From the cell containing the given text, extract its center point as [X, Y] coordinate. 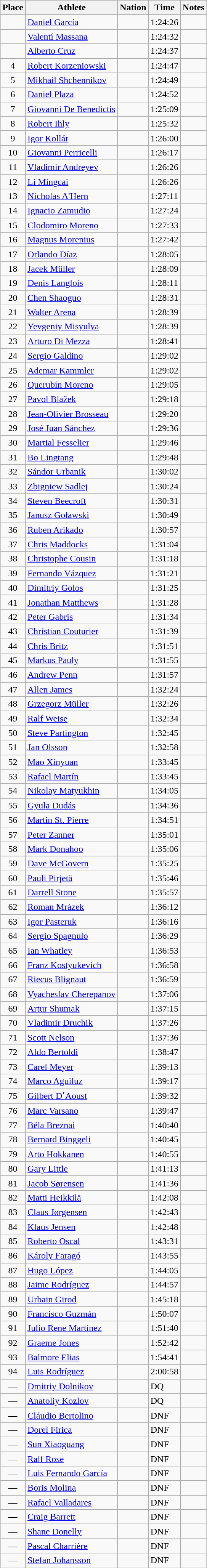
1:39:13 [164, 1066]
Boris Molina [71, 1488]
Li Mingcai [71, 182]
Chris Maddocks [71, 544]
Giovanni De Benedictis [71, 109]
1:29:20 [164, 414]
Pauli Pirjetä [71, 878]
Steve Partington [71, 733]
1:37:26 [164, 1023]
38 [13, 559]
Sergio Galdino [71, 356]
14 [13, 211]
13 [13, 196]
54 [13, 791]
91 [13, 1328]
Claus Jørgensen [71, 1212]
Igor Pasteruk [71, 922]
Markus Pauly [71, 661]
1:29:36 [164, 428]
Artur Shumak [71, 1008]
Arturo Di Mezza [71, 341]
Ralf Rose [71, 1459]
Christian Couturier [71, 631]
Shane Donelly [71, 1531]
Ademar Kammler [71, 370]
1:29:18 [164, 399]
Riecus Blignaut [71, 980]
Marco Aguiluz [71, 1081]
Querubín Moreno [71, 385]
Denis Langlois [71, 283]
93 [13, 1357]
1:30:49 [164, 515]
1:32:58 [164, 747]
1:24:37 [164, 51]
Béla Breznai [71, 1125]
1:30:24 [164, 486]
50 [13, 733]
Aldo Bertoldi [71, 1052]
Craig Barrett [71, 1517]
Anatoliy Kozlov [71, 1401]
53 [13, 776]
89 [13, 1299]
1:32:24 [164, 689]
Hugo López [71, 1270]
1:26:17 [164, 152]
Dorel Firica [71, 1430]
Yevgeniy Misyulya [71, 327]
Nicholas A'Hern [71, 196]
1:32:34 [164, 718]
43 [13, 631]
Pascal Charrière [71, 1546]
29 [13, 428]
Martin St. Pierre [71, 820]
Graeme Jones [71, 1343]
Gyula Dudás [71, 805]
Alberto Cruz [71, 51]
Walter Arena [71, 312]
35 [13, 515]
1:43:55 [164, 1256]
1:44:05 [164, 1270]
63 [13, 922]
Dimitriy Golos [71, 588]
Mao Xinyuan [71, 762]
Jaime Rodríguez [71, 1285]
2:00:58 [164, 1372]
87 [13, 1270]
74 [13, 1081]
1:39:17 [164, 1081]
Nation [133, 8]
1:25:09 [164, 109]
84 [13, 1227]
1:27:24 [164, 211]
Clodomiro Moreno [71, 225]
Time [164, 8]
Allen James [71, 689]
66 [13, 965]
19 [13, 283]
47 [13, 689]
Károly Faragó [71, 1256]
1:36:16 [164, 922]
1:31:04 [164, 544]
Dave McGovern [71, 863]
Bernard Binggeli [71, 1140]
Scott Nelson [71, 1037]
1:38:47 [164, 1052]
10 [13, 152]
Christophe Cousin [71, 559]
68 [13, 994]
Cláudio Bertolino [71, 1415]
59 [13, 863]
1:24:47 [164, 66]
1:30:57 [164, 530]
1:31:28 [164, 602]
55 [13, 805]
1:29:48 [164, 457]
42 [13, 617]
15 [13, 225]
83 [13, 1212]
1:34:51 [164, 820]
65 [13, 951]
39 [13, 573]
62 [13, 907]
73 [13, 1066]
1:26:00 [164, 138]
51 [13, 747]
58 [13, 849]
46 [13, 675]
1:32:45 [164, 733]
71 [13, 1037]
Carel Meyer [71, 1066]
Daniel Plaza [71, 95]
78 [13, 1140]
20 [13, 298]
37 [13, 544]
1:28:05 [164, 254]
José Juan Sánchez [71, 428]
Zbigniew Sadlej [71, 486]
Daniel García [71, 22]
1:24:26 [164, 22]
1:29:05 [164, 385]
Jean-Olivier Brosseau [71, 414]
Jacob Sørensen [71, 1183]
49 [13, 718]
64 [13, 936]
92 [13, 1343]
24 [13, 356]
18 [13, 269]
52 [13, 762]
Athlete [71, 8]
Vyacheslav Cherepanov [71, 994]
32 [13, 472]
4 [13, 66]
1:35:25 [164, 863]
Franz Kostyukevich [71, 965]
81 [13, 1183]
1:37:06 [164, 994]
1:24:49 [164, 80]
1:31:57 [164, 675]
1:31:18 [164, 559]
33 [13, 486]
86 [13, 1256]
72 [13, 1052]
12 [13, 182]
1:43:31 [164, 1241]
1:36:58 [164, 965]
Nikolay Matyukhin [71, 791]
1:36:53 [164, 951]
1:27:11 [164, 196]
Julio Rene Martínez [71, 1328]
Robert Korzeniowski [71, 66]
Sun Xiaoguang [71, 1444]
1:42:08 [164, 1198]
Magnus Morenius [71, 240]
Igor Kollár [71, 138]
27 [13, 399]
61 [13, 893]
23 [13, 341]
Luis Fernando García [71, 1473]
57 [13, 834]
6 [13, 95]
1:42:43 [164, 1212]
Chris Britz [71, 646]
1:37:36 [164, 1037]
48 [13, 704]
67 [13, 980]
69 [13, 1008]
16 [13, 240]
1:42:48 [164, 1227]
Jonathan Matthews [71, 602]
1:40:45 [164, 1140]
Steven Beecroft [71, 501]
Peter Gabris [71, 617]
1:36:59 [164, 980]
31 [13, 457]
1:30:02 [164, 472]
75 [13, 1096]
8 [13, 123]
41 [13, 602]
Chen Shaoguo [71, 298]
76 [13, 1111]
Ralf Weise [71, 718]
Andrew Penn [71, 675]
9 [13, 138]
1:36:29 [164, 936]
1:51:40 [164, 1328]
44 [13, 646]
56 [13, 820]
Roman Mrázek [71, 907]
22 [13, 327]
Rafael Martín [71, 776]
17 [13, 254]
Rafael Valladares [71, 1502]
1:27:33 [164, 225]
Gary Little [71, 1169]
1:28:11 [164, 283]
1:40:55 [164, 1154]
28 [13, 414]
1:30:31 [164, 501]
7 [13, 109]
Roberto Oscal [71, 1241]
Arto Hokkanen [71, 1154]
Janusz Goławski [71, 515]
1:40:40 [164, 1125]
1:39:32 [164, 1096]
85 [13, 1241]
1:44:57 [164, 1285]
Dmitriy Dolnikov [71, 1386]
26 [13, 385]
60 [13, 878]
Stefan Johansson [71, 1560]
Mark Donahoo [71, 849]
1:28:09 [164, 269]
Martial Fesselier [71, 443]
1:31:55 [164, 661]
1:45:18 [164, 1299]
88 [13, 1285]
34 [13, 501]
Ruben Arikado [71, 530]
30 [13, 443]
5 [13, 80]
Marc Varsano [71, 1111]
Matti Heikkilä [71, 1198]
82 [13, 1198]
90 [13, 1314]
Vladimir Andreyev [71, 167]
36 [13, 530]
Ignacio Zamudio [71, 211]
1:31:51 [164, 646]
1:34:36 [164, 805]
Urbain Girod [71, 1299]
Sergio Spagnulo [71, 936]
Notes [194, 8]
1:29:46 [164, 443]
Sándor Urbanik [71, 472]
1:31:25 [164, 588]
80 [13, 1169]
1:25:32 [164, 123]
Place [13, 8]
1:31:21 [164, 573]
77 [13, 1125]
94 [13, 1372]
Bo Lingtang [71, 457]
11 [13, 167]
1:52:42 [164, 1343]
1:41:13 [164, 1169]
1:37:15 [164, 1008]
45 [13, 661]
1:31:34 [164, 617]
79 [13, 1154]
21 [13, 312]
1:34:05 [164, 791]
40 [13, 588]
Pavol Blažek [71, 399]
Peter Zanner [71, 834]
Gilbert DʼAoust [71, 1096]
1:35:01 [164, 834]
Jacek Müller [71, 269]
Balmore Elias [71, 1357]
Giovanni Perricelli [71, 152]
Mikhail Shchennikov [71, 80]
Jan Olsson [71, 747]
1:54:41 [164, 1357]
1:41:36 [164, 1183]
1:24:52 [164, 95]
Fernando Vázquez [71, 573]
70 [13, 1023]
1:39:47 [164, 1111]
1:36:12 [164, 907]
1:28:41 [164, 341]
Klaus Jensen [71, 1227]
Francisco Guzmán [71, 1314]
1:28:31 [164, 298]
Ian Whatley [71, 951]
1:35:46 [164, 878]
1:31:39 [164, 631]
1:35:57 [164, 893]
1:32:26 [164, 704]
Grzegorz Müller [71, 704]
Robert Ihly [71, 123]
25 [13, 370]
1:27:42 [164, 240]
Darrell Stone [71, 893]
Orlando Díaz [71, 254]
Vladimir Druchik [71, 1023]
1:50:07 [164, 1314]
Valentí Massana [71, 37]
1:35:06 [164, 849]
Luis Rodríguez [71, 1372]
1:24:32 [164, 37]
